Extract the (x, y) coordinate from the center of the cell holding the provided text.  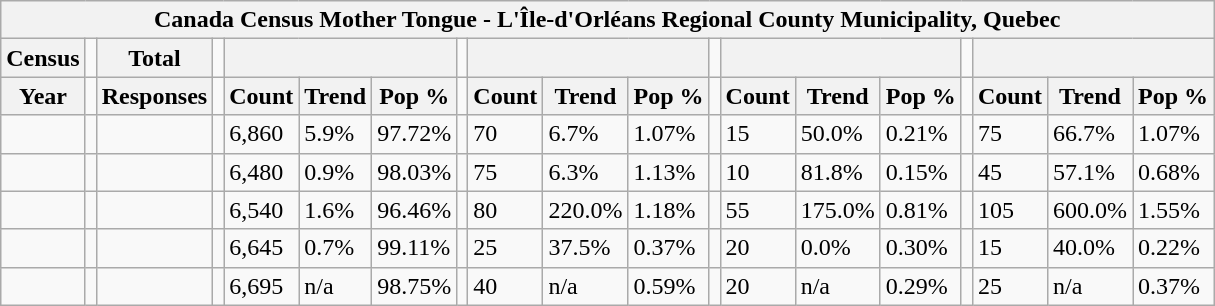
0.15% (920, 172)
81.8% (838, 172)
66.7% (1090, 134)
600.0% (1090, 210)
6,540 (262, 210)
0.21% (920, 134)
Canada Census Mother Tongue - L'Île-d'Orléans Regional County Municipality, Quebec (608, 20)
70 (506, 134)
0.68% (1172, 172)
1.18% (668, 210)
175.0% (838, 210)
6.7% (586, 134)
0.9% (336, 172)
57.1% (1090, 172)
Year (43, 96)
40 (506, 286)
45 (1010, 172)
98.03% (414, 172)
6,860 (262, 134)
5.9% (336, 134)
37.5% (586, 248)
6.3% (586, 172)
97.72% (414, 134)
1.13% (668, 172)
98.75% (414, 286)
0.29% (920, 286)
Responses (154, 96)
0.30% (920, 248)
0.0% (838, 248)
Total (154, 58)
0.81% (920, 210)
1.6% (336, 210)
0.22% (1172, 248)
99.11% (414, 248)
1.55% (1172, 210)
105 (1010, 210)
40.0% (1090, 248)
10 (758, 172)
6,645 (262, 248)
6,695 (262, 286)
6,480 (262, 172)
50.0% (838, 134)
96.46% (414, 210)
Census (43, 58)
0.7% (336, 248)
220.0% (586, 210)
0.59% (668, 286)
55 (758, 210)
80 (506, 210)
